Scan for the cell matching the given text and deliver its [X, Y] coordinate at center. 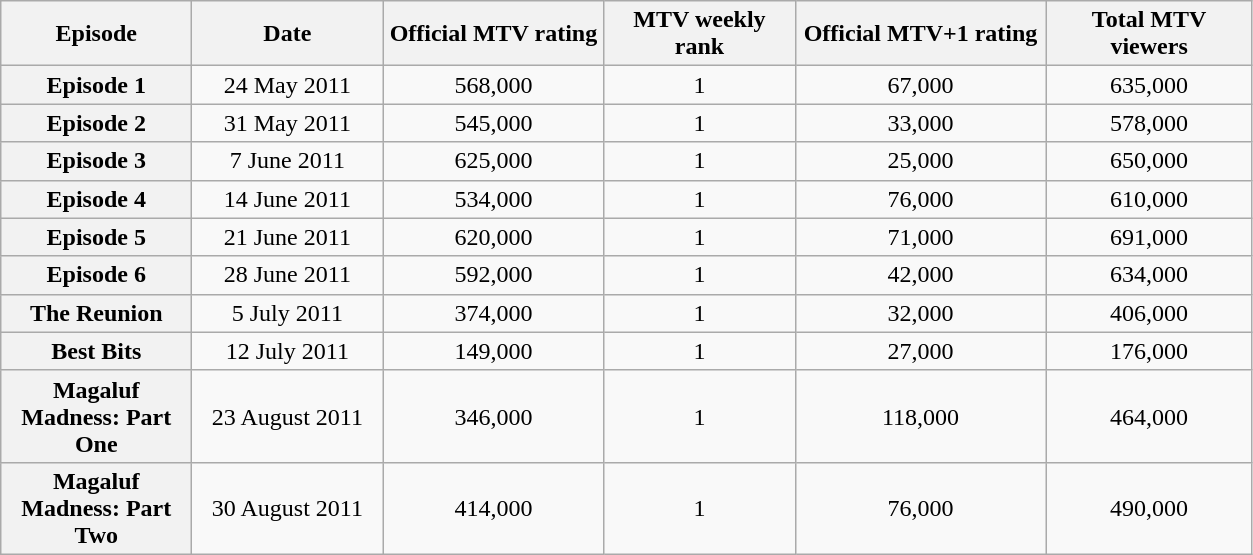
650,000 [1149, 161]
Magaluf Madness: Part One [96, 416]
635,000 [1149, 85]
Episode [96, 34]
Date [288, 34]
27,000 [920, 351]
Episode 2 [96, 123]
464,000 [1149, 416]
71,000 [920, 237]
490,000 [1149, 508]
634,000 [1149, 275]
Best Bits [96, 351]
Episode 3 [96, 161]
592,000 [494, 275]
578,000 [1149, 123]
5 July 2011 [288, 313]
32,000 [920, 313]
Official MTV+1 rating [920, 34]
176,000 [1149, 351]
620,000 [494, 237]
The Reunion [96, 313]
24 May 2011 [288, 85]
14 June 2011 [288, 199]
374,000 [494, 313]
Episode 5 [96, 237]
545,000 [494, 123]
31 May 2011 [288, 123]
Official MTV rating [494, 34]
625,000 [494, 161]
149,000 [494, 351]
568,000 [494, 85]
MTV weekly rank [700, 34]
346,000 [494, 416]
Episode 4 [96, 199]
414,000 [494, 508]
21 June 2011 [288, 237]
406,000 [1149, 313]
Total MTV viewers [1149, 34]
28 June 2011 [288, 275]
30 August 2011 [288, 508]
118,000 [920, 416]
7 June 2011 [288, 161]
25,000 [920, 161]
67,000 [920, 85]
691,000 [1149, 237]
Episode 1 [96, 85]
42,000 [920, 275]
610,000 [1149, 199]
23 August 2011 [288, 416]
33,000 [920, 123]
Magaluf Madness: Part Two [96, 508]
534,000 [494, 199]
Episode 6 [96, 275]
12 July 2011 [288, 351]
